Extract the [X, Y] coordinate from the center of the cell holding the provided text.  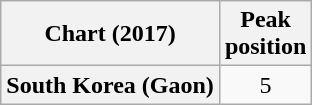
South Korea (Gaon) [110, 85]
Chart (2017) [110, 34]
Peakposition [265, 34]
5 [265, 85]
